Extract the [x, y] coordinate from the center of the cell holding the provided text.  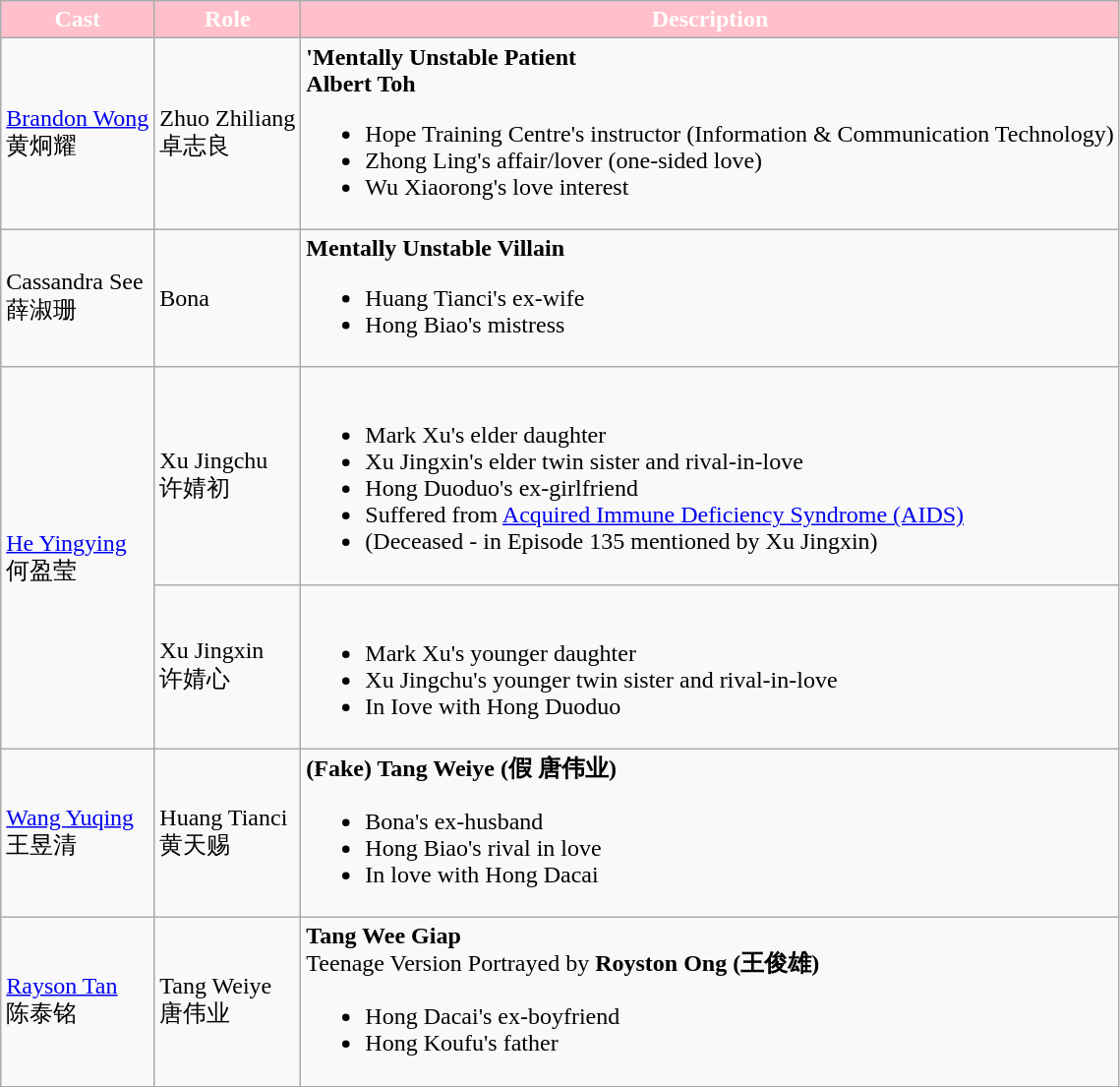
Xu Jingchu 许婧初 [228, 476]
(Fake) Tang Weiye (假 唐伟业)Bona's ex-husbandHong Biao's rival in loveIn love with Hong Dacai [710, 833]
Huang Tianci 黄天赐 [228, 833]
Mark Xu's younger daughterXu Jingchu's younger twin sister and rival-in-loveIn Iove with Hong Duoduo [710, 667]
Cast [78, 20]
Zhuo Zhiliang 卓志良 [228, 134]
Description [710, 20]
Xu Jingxin 许婧心 [228, 667]
Tang Weiye 唐伟业 [228, 1002]
Cassandra See 薛淑珊 [78, 298]
Rayson Tan 陈泰铭 [78, 1002]
Mentally Unstable VillainHuang Tianci's ex-wifeHong Biao's mistress [710, 298]
Brandon Wong 黄炯耀 [78, 134]
He Yingying 何盈莹 [78, 558]
Role [228, 20]
Bona [228, 298]
Tang Wee Giap Teenage Version Portrayed by Royston Ong (王俊雄)Hong Dacai's ex-boyfriendHong Koufu's father [710, 1002]
Wang Yuqing 王昱清 [78, 833]
